Detect which cell encompasses the target text, then output its (X, Y) center coordinate. 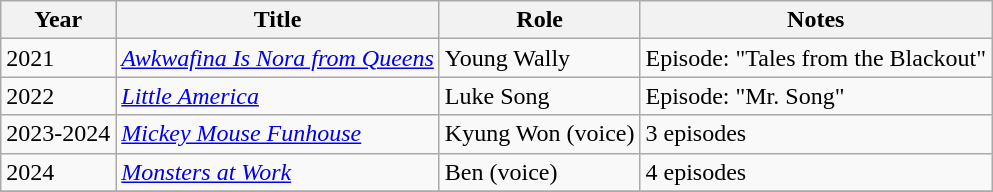
3 episodes (816, 134)
2021 (58, 58)
Notes (816, 20)
2022 (58, 96)
Kyung Won (voice) (540, 134)
Episode: "Mr. Song" (816, 96)
2024 (58, 172)
Mickey Mouse Funhouse (278, 134)
Awkwafina Is Nora from Queens (278, 58)
Year (58, 20)
Role (540, 20)
Young Wally (540, 58)
Episode: "Tales from the Blackout" (816, 58)
Ben (voice) (540, 172)
Title (278, 20)
2023-2024 (58, 134)
Monsters at Work (278, 172)
4 episodes (816, 172)
Luke Song (540, 96)
Little America (278, 96)
